Capture the cell that displays the provided text and extract its [X, Y] central coordinate. 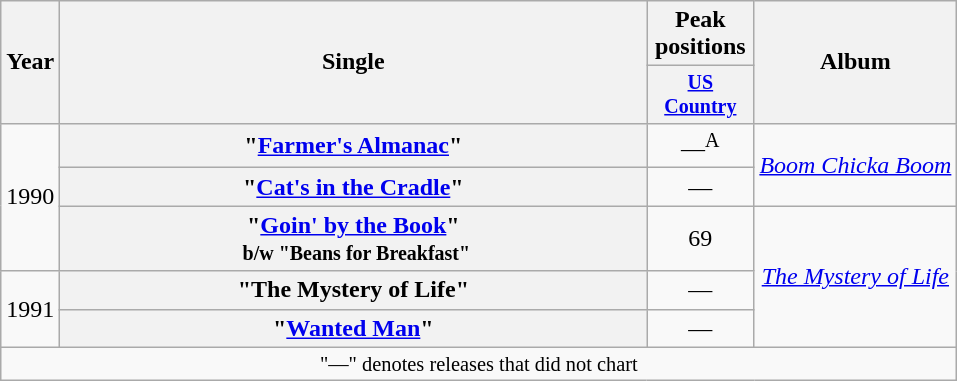
Album [856, 62]
"The Mystery of Life" [354, 290]
Single [354, 62]
"Wanted Man" [354, 328]
"Goin' by the Book" b/w "Beans for Breakfast" [354, 238]
—A [700, 146]
"Cat's in the Cradle" [354, 187]
The Mystery of Life [856, 276]
Peak positions [700, 34]
69 [700, 238]
US Country [700, 94]
"—" denotes releases that did not chart [479, 364]
1991 [30, 309]
1990 [30, 197]
Year [30, 62]
"Farmer's Almanac" [354, 146]
Boom Chicka Boom [856, 164]
